Find where the given text appears and provide that cell's center as (x, y) coordinate. 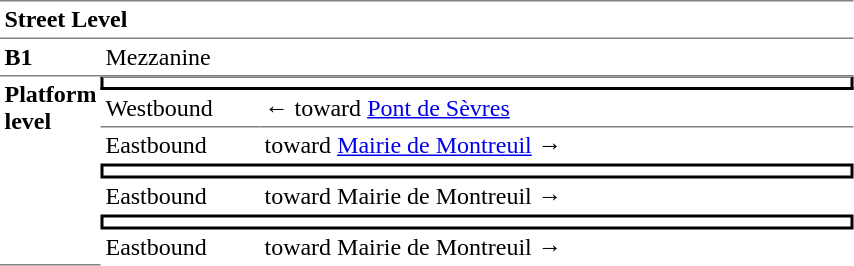
Platform level (50, 170)
Westbound (180, 109)
Mezzanine (478, 58)
← toward Pont de Sèvres (557, 109)
Street Level (427, 20)
B1 (50, 58)
